Pinpoint the cell where the given text exists, returning its (X, Y) midpoint coordinate. 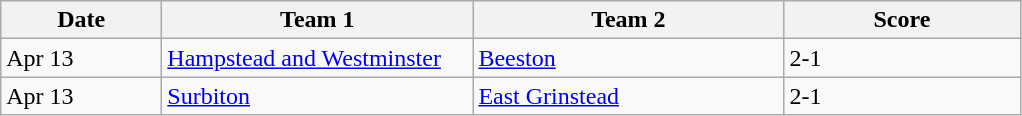
Team 2 (628, 20)
Beeston (628, 58)
Hampstead and Westminster (318, 58)
Team 1 (318, 20)
Score (902, 20)
Date (82, 20)
Surbiton (318, 96)
East Grinstead (628, 96)
